Pinpoint the cell where the given text exists, returning its (x, y) midpoint coordinate. 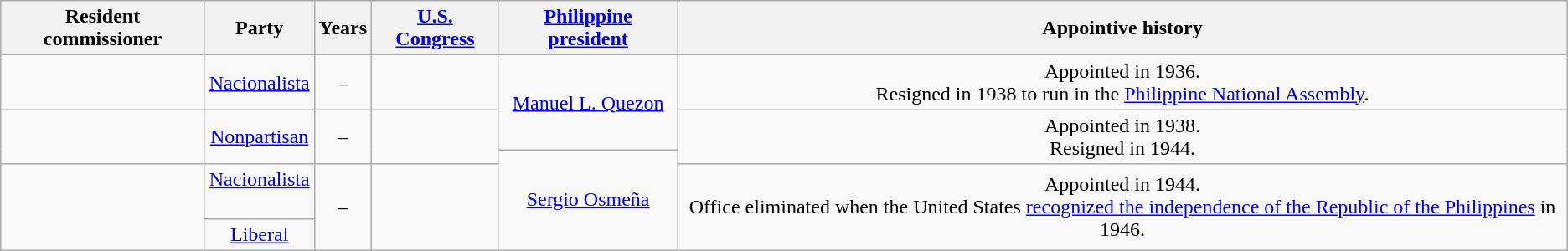
Appointive history (1122, 28)
U.S. Congress (436, 28)
Appointed in 1938.Resigned in 1944. (1122, 137)
Appointed in 1936.Resigned in 1938 to run in the Philippine National Assembly. (1122, 82)
Appointed in 1944.Office eliminated when the United States recognized the independence of the Republic of the Philippines in 1946. (1122, 207)
Years (343, 28)
Manuel L. Quezon (588, 102)
Liberal (260, 234)
Philippine president (588, 28)
Nonpartisan (260, 137)
Resident commissioner (102, 28)
Party (260, 28)
Sergio Osmeña (588, 200)
